For the text-containing cell, return its midpoint in [x, y] coordinate format. 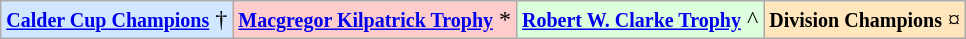
Macgregor Kilpatrick Trophy * [375, 20]
Calder Cup Champions † [117, 20]
Division Champions ¤ [865, 20]
Robert W. Clarke Trophy ^ [640, 20]
